Detect which cell encompasses the target text, then output its [x, y] center coordinate. 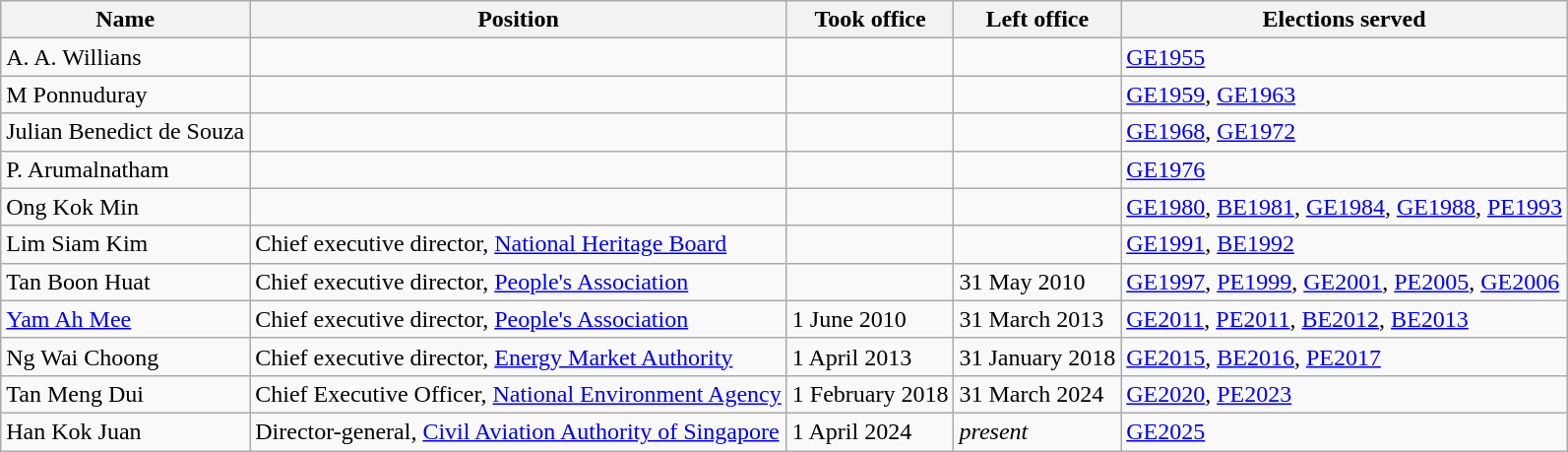
1 April 2013 [870, 356]
31 May 2010 [1037, 282]
GE2025 [1345, 431]
1 April 2024 [870, 431]
GE1991, BE1992 [1345, 244]
Yam Ah Mee [126, 319]
Chief executive director, Energy Market Authority [519, 356]
Julian Benedict de Souza [126, 132]
Ong Kok Min [126, 207]
GE1980, BE1981, GE1984, GE1988, PE1993 [1345, 207]
GE1959, GE1963 [1345, 95]
GE1968, GE1972 [1345, 132]
Chief Executive Officer, National Environment Agency [519, 394]
A. A. Willians [126, 57]
Han Kok Juan [126, 431]
31 March 2024 [1037, 394]
Director-general, Civil Aviation Authority of Singapore [519, 431]
Position [519, 20]
31 March 2013 [1037, 319]
GE1976 [1345, 169]
present [1037, 431]
1 February 2018 [870, 394]
Took office [870, 20]
Left office [1037, 20]
GE1997, PE1999, GE2001, PE2005, GE2006 [1345, 282]
Elections served [1345, 20]
Chief executive director, National Heritage Board [519, 244]
GE2015, BE2016, PE2017 [1345, 356]
Lim Siam Kim [126, 244]
Tan Meng Dui [126, 394]
P. Arumalnatham [126, 169]
M Ponnuduray [126, 95]
1 June 2010 [870, 319]
GE1955 [1345, 57]
Name [126, 20]
Ng Wai Choong [126, 356]
GE2011, PE2011, BE2012, BE2013 [1345, 319]
Tan Boon Huat [126, 282]
GE2020, PE2023 [1345, 394]
31 January 2018 [1037, 356]
